From the cell containing the given text, extract its center point as [X, Y] coordinate. 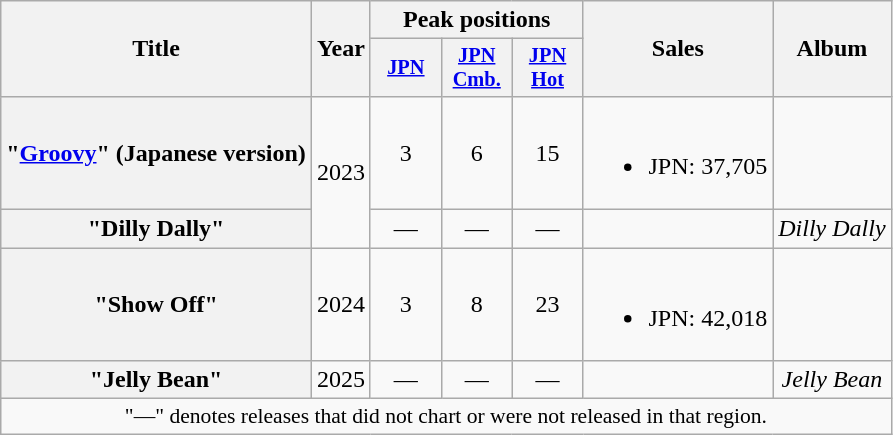
2023 [340, 172]
23 [548, 304]
Title [156, 49]
8 [476, 304]
JPN: 37,705 [678, 152]
"Dilly Dally" [156, 229]
Album [832, 49]
6 [476, 152]
"—" denotes releases that did not chart or were not released in that region. [446, 417]
"Jelly Bean" [156, 380]
2024 [340, 304]
2025 [340, 380]
Jelly Bean [832, 380]
Sales [678, 49]
15 [548, 152]
JPN [406, 68]
JPNHot [548, 68]
"Show Off" [156, 304]
Peak positions [476, 20]
JPN: 42,018 [678, 304]
"Groovy" (Japanese version) [156, 152]
JPNCmb. [476, 68]
Year [340, 49]
Dilly Dally [832, 229]
